Output the (X, Y) coordinate of the center of the cell containing the given text.  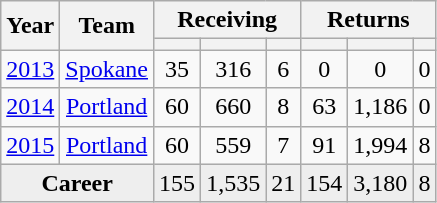
21 (284, 183)
63 (324, 107)
7 (284, 145)
1,994 (380, 145)
2015 (30, 145)
155 (178, 183)
660 (234, 107)
Returns (368, 20)
3,180 (380, 183)
91 (324, 145)
316 (234, 69)
Spokane (107, 69)
6 (284, 69)
Receiving (228, 20)
35 (178, 69)
1,186 (380, 107)
Year (30, 26)
559 (234, 145)
Team (107, 26)
2014 (30, 107)
154 (324, 183)
Career (78, 183)
2013 (30, 69)
1,535 (234, 183)
